Determine the (X, Y) coordinate at the center of the cell enclosing the given text.  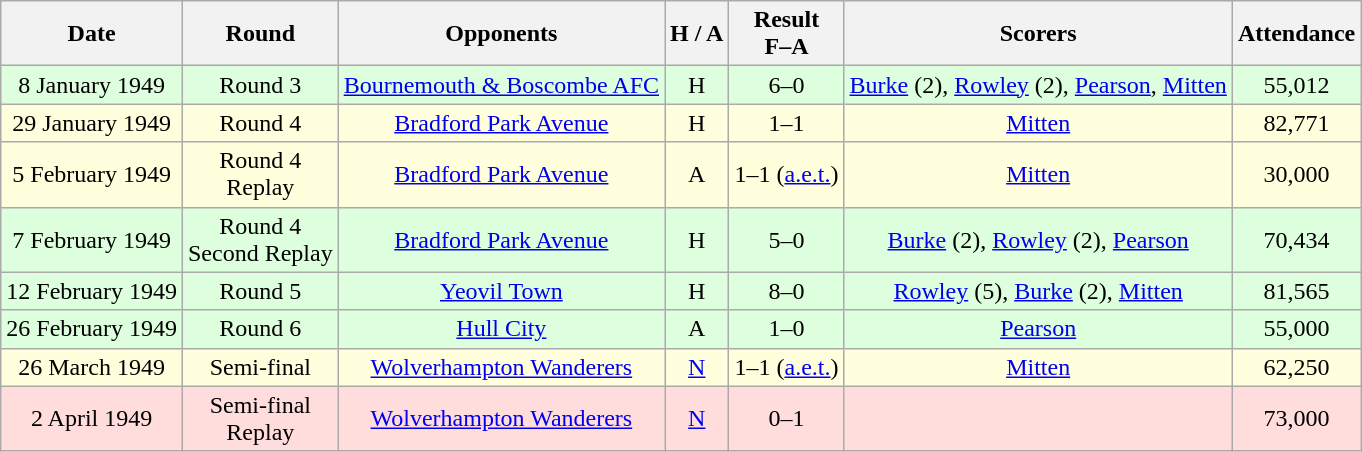
Round 4Replay (260, 174)
30,000 (1296, 174)
Bournemouth & Boscombe AFC (501, 85)
5–0 (786, 240)
Semi-final (260, 367)
81,565 (1296, 291)
Burke (2), Rowley (2), Pearson, Mitten (1038, 85)
12 February 1949 (92, 291)
Round 5 (260, 291)
1–1 (786, 123)
Opponents (501, 34)
7 February 1949 (92, 240)
Round 4 (260, 123)
8–0 (786, 291)
ResultF–A (786, 34)
8 January 1949 (92, 85)
Burke (2), Rowley (2), Pearson (1038, 240)
82,771 (1296, 123)
1–0 (786, 329)
Pearson (1038, 329)
29 January 1949 (92, 123)
73,000 (1296, 418)
Yeovil Town (501, 291)
62,250 (1296, 367)
5 February 1949 (92, 174)
Round 6 (260, 329)
Round 4Second Replay (260, 240)
6–0 (786, 85)
2 April 1949 (92, 418)
55,000 (1296, 329)
Round 3 (260, 85)
Hull City (501, 329)
Attendance (1296, 34)
70,434 (1296, 240)
Date (92, 34)
Rowley (5), Burke (2), Mitten (1038, 291)
H / A (697, 34)
26 February 1949 (92, 329)
0–1 (786, 418)
Semi-finalReplay (260, 418)
26 March 1949 (92, 367)
55,012 (1296, 85)
Scorers (1038, 34)
Round (260, 34)
